Return the (X, Y) coordinate for the center point of the cell that contains the specified text.  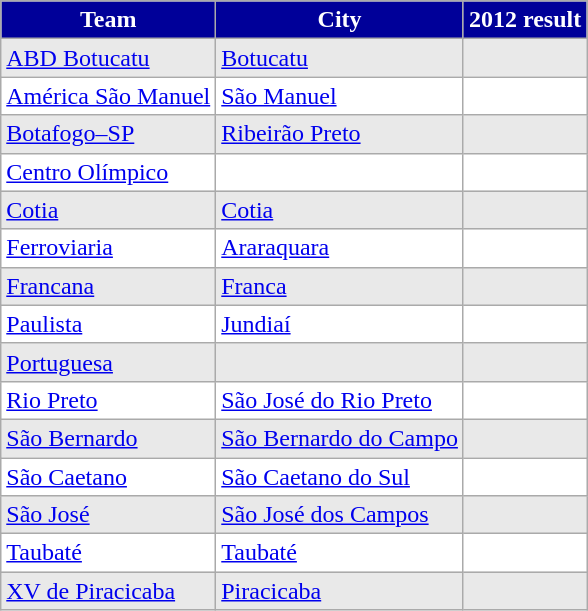
Paulista (108, 324)
Ribeirão Preto (340, 134)
Rio Preto (108, 400)
Botucatu (340, 58)
São Caetano do Sul (340, 477)
Centro Olímpico (108, 172)
São José (108, 515)
São Manuel (340, 96)
Portuguesa (108, 362)
Team (108, 20)
São Caetano (108, 477)
Piracicaba (340, 591)
São Bernardo (108, 438)
São José do Rio Preto (340, 400)
São José dos Campos (340, 515)
Francana (108, 286)
XV de Piracicaba (108, 591)
Franca (340, 286)
Araraquara (340, 248)
ABD Botucatu (108, 58)
São Bernardo do Campo (340, 438)
2012 result (524, 20)
Botafogo–SP (108, 134)
City (340, 20)
Ferroviaria (108, 248)
América São Manuel (108, 96)
Jundiaí (340, 324)
